Pinpoint the cell where the given text exists, returning its (X, Y) midpoint coordinate. 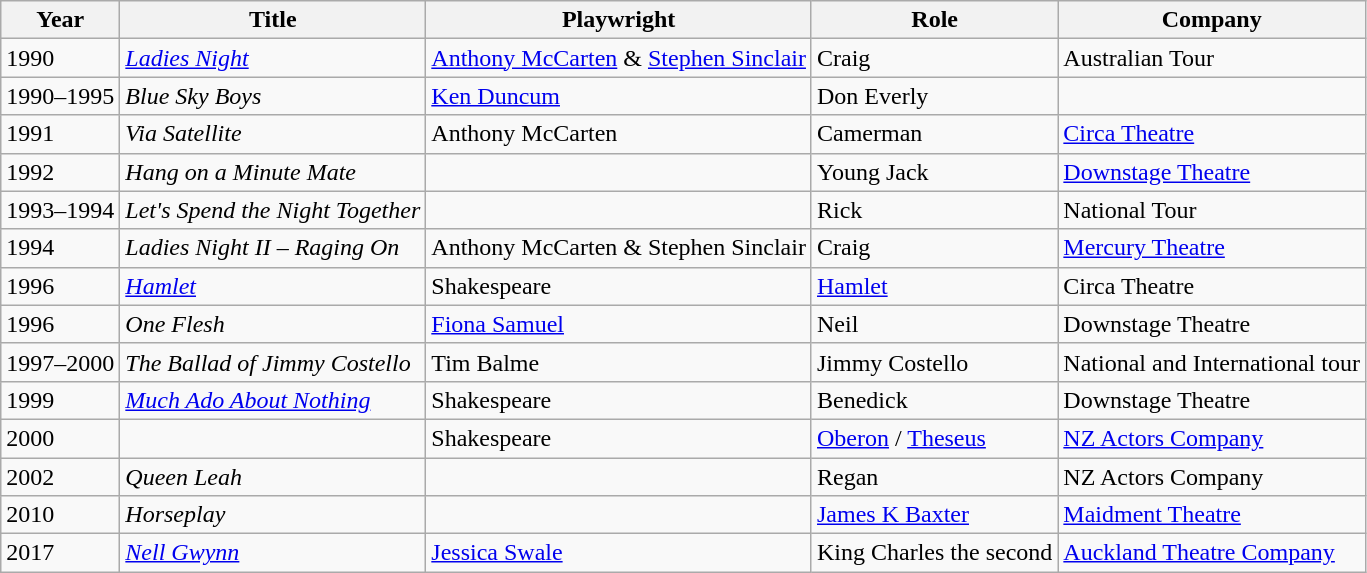
1991 (60, 134)
Hang on a Minute Mate (273, 172)
Playwright (619, 20)
Anthony McCarten (619, 134)
Title (273, 20)
2010 (60, 515)
One Flesh (273, 324)
1992 (60, 172)
Jessica Swale (619, 553)
Camerman (934, 134)
Regan (934, 477)
Don Everly (934, 96)
Ladies Night II – Raging On (273, 248)
Rick (934, 210)
Ladies Night (273, 58)
1999 (60, 400)
Blue Sky Boys (273, 96)
Fiona Samuel (619, 324)
King Charles the second (934, 553)
Via Satellite (273, 134)
National and International tour (1212, 362)
Tim Balme (619, 362)
Young Jack (934, 172)
2017 (60, 553)
Nell Gwynn (273, 553)
Year (60, 20)
Australian Tour (1212, 58)
2002 (60, 477)
James K Baxter (934, 515)
Jimmy Costello (934, 362)
Let's Spend the Night Together (273, 210)
Ken Duncum (619, 96)
Oberon / Theseus (934, 438)
Neil (934, 324)
Company (1212, 20)
2000 (60, 438)
Role (934, 20)
Queen Leah (273, 477)
Maidment Theatre (1212, 515)
Auckland Theatre Company (1212, 553)
Mercury Theatre (1212, 248)
1994 (60, 248)
Much Ado About Nothing (273, 400)
1993–1994 (60, 210)
1997–2000 (60, 362)
The Ballad of Jimmy Costello (273, 362)
National Tour (1212, 210)
1990 (60, 58)
Horseplay (273, 515)
1990–1995 (60, 96)
Benedick (934, 400)
